Detect which cell encompasses the target text, then output its [x, y] center coordinate. 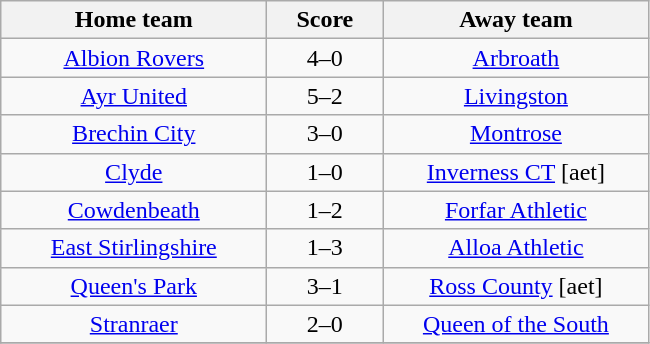
5–2 [325, 96]
Arbroath [516, 58]
Ross County [aet] [516, 286]
Cowdenbeath [134, 210]
Montrose [516, 134]
Queen of the South [516, 324]
Queen's Park [134, 286]
Ayr United [134, 96]
Forfar Athletic [516, 210]
1–2 [325, 210]
3–1 [325, 286]
1–0 [325, 172]
4–0 [325, 58]
3–0 [325, 134]
East Stirlingshire [134, 248]
Stranraer [134, 324]
Score [325, 20]
1–3 [325, 248]
Albion Rovers [134, 58]
2–0 [325, 324]
Alloa Athletic [516, 248]
Brechin City [134, 134]
Home team [134, 20]
Inverness CT [aet] [516, 172]
Clyde [134, 172]
Away team [516, 20]
Livingston [516, 96]
